Identify which cell holds the provided text, then report its (x, y) central coordinate. 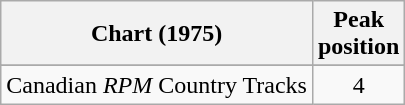
Chart (1975) (157, 34)
Peakposition (358, 34)
4 (358, 85)
Canadian RPM Country Tracks (157, 85)
